Provide the (X, Y) coordinate of the cell's center where the given text is located.  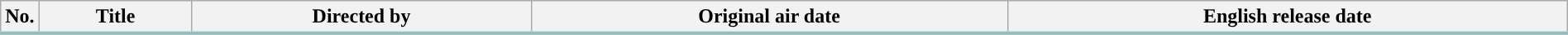
Title (116, 17)
English release date (1287, 17)
Directed by (361, 17)
No. (20, 17)
Original air date (769, 17)
